Identify which cell holds the provided text, then report its (x, y) central coordinate. 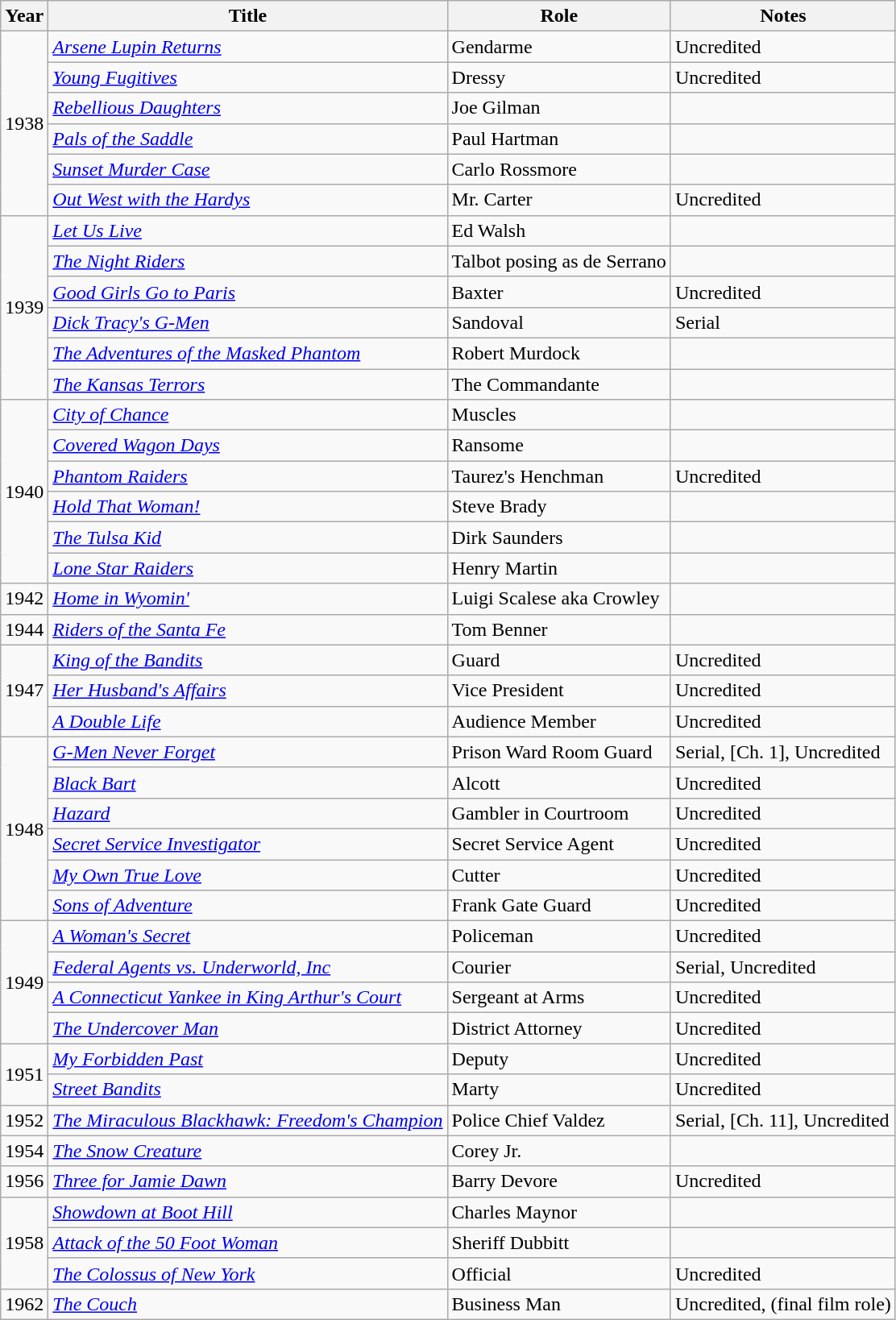
1944 (24, 629)
1949 (24, 982)
Deputy (559, 1059)
Title (248, 16)
Barry Devore (559, 1181)
1938 (24, 123)
Robert Murdock (559, 353)
Role (559, 16)
1948 (24, 828)
Serial, [Ch. 1], Uncredited (783, 752)
Tom Benner (559, 629)
Federal Agents vs. Underworld, Inc (248, 967)
Ransome (559, 446)
City of Chance (248, 415)
Police Chief Valdez (559, 1120)
Corey Jr. (559, 1151)
Secret Service Investigator (248, 844)
Official (559, 1273)
Three for Jamie Dawn (248, 1181)
1951 (24, 1074)
Vice President (559, 691)
Secret Service Agent (559, 844)
Serial, [Ch. 11], Uncredited (783, 1120)
The Tulsa Kid (248, 538)
The Miraculous Blackhawk: Freedom's Champion (248, 1120)
Let Us Live (248, 230)
Rebellious Daughters (248, 108)
King of the Bandits (248, 660)
Serial (783, 322)
Steve Brady (559, 507)
Arsene Lupin Returns (248, 47)
The Night Riders (248, 261)
Audience Member (559, 721)
My Own True Love (248, 874)
1947 (24, 691)
Sergeant at Arms (559, 998)
Serial, Uncredited (783, 967)
My Forbidden Past (248, 1059)
Home in Wyomin' (248, 599)
A Woman's Secret (248, 936)
Alcott (559, 782)
1942 (24, 599)
Mr. Carter (559, 200)
Frank Gate Guard (559, 906)
Attack of the 50 Foot Woman (248, 1243)
The Snow Creature (248, 1151)
District Attorney (559, 1028)
Sheriff Dubbitt (559, 1243)
G-Men Never Forget (248, 752)
The Kansas Terrors (248, 384)
A Connecticut Yankee in King Arthur's Court (248, 998)
Policeman (559, 936)
Phantom Raiders (248, 476)
Young Fugitives (248, 77)
Talbot posing as de Serrano (559, 261)
Year (24, 16)
Paul Hartman (559, 139)
Sandoval (559, 322)
Carlo Rossmore (559, 169)
1962 (24, 1304)
Marty (559, 1090)
Dressy (559, 77)
Hold That Woman! (248, 507)
Dick Tracy's G-Men (248, 322)
The Couch (248, 1304)
The Adventures of the Masked Phantom (248, 353)
Henry Martin (559, 568)
Riders of the Santa Fe (248, 629)
Pals of the Saddle (248, 139)
Business Man (559, 1304)
The Colossus of New York (248, 1273)
1954 (24, 1151)
Uncredited, (final film role) (783, 1304)
Prison Ward Room Guard (559, 752)
Charles Maynor (559, 1212)
Covered Wagon Days (248, 446)
1952 (24, 1120)
Street Bandits (248, 1090)
The Undercover Man (248, 1028)
Lone Star Raiders (248, 568)
Joe Gilman (559, 108)
Dirk Saunders (559, 538)
1956 (24, 1181)
The Commandante (559, 384)
Black Bart (248, 782)
Cutter (559, 874)
1939 (24, 307)
Luigi Scalese aka Crowley (559, 599)
1958 (24, 1243)
Baxter (559, 292)
A Double Life (248, 721)
Showdown at Boot Hill (248, 1212)
Guard (559, 660)
Out West with the Hardys (248, 200)
Ed Walsh (559, 230)
Good Girls Go to Paris (248, 292)
Hazard (248, 813)
Gambler in Courtroom (559, 813)
1940 (24, 492)
Sunset Murder Case (248, 169)
Gendarme (559, 47)
Taurez's Henchman (559, 476)
Her Husband's Affairs (248, 691)
Muscles (559, 415)
Sons of Adventure (248, 906)
Courier (559, 967)
Notes (783, 16)
